Detect which cell encompasses the target text, then output its (x, y) center coordinate. 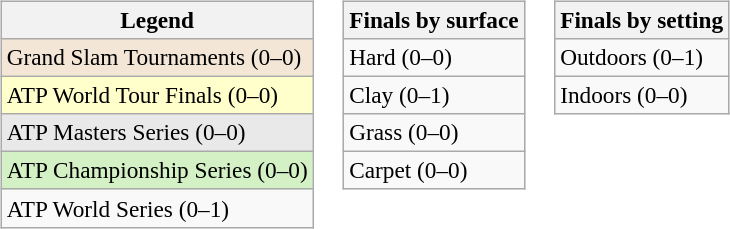
Indoors (0–0) (642, 95)
Carpet (0–0) (434, 171)
Legend (157, 20)
ATP World Series (0–1) (157, 208)
Finals by surface (434, 20)
Grand Slam Tournaments (0–0) (157, 57)
ATP Masters Series (0–0) (157, 133)
ATP Championship Series (0–0) (157, 171)
Hard (0–0) (434, 57)
ATP World Tour Finals (0–0) (157, 95)
Outdoors (0–1) (642, 57)
Clay (0–1) (434, 95)
Grass (0–0) (434, 133)
Finals by setting (642, 20)
